Return the (x, y) coordinate for the center point of the cell that contains the specified text.  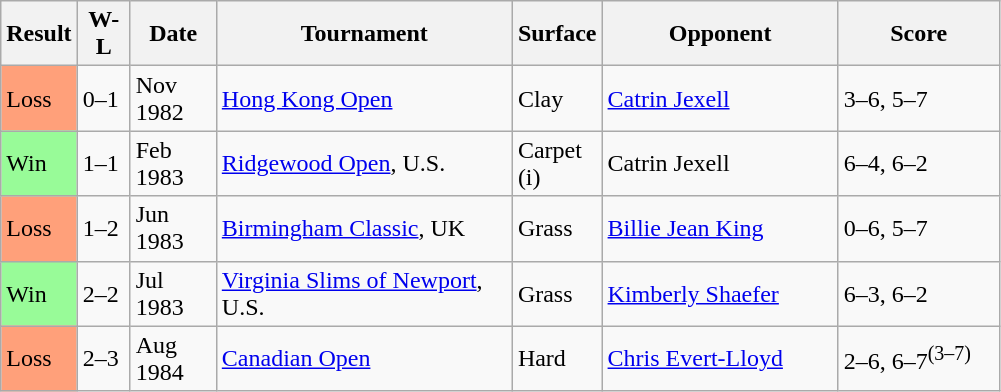
Aug 1984 (173, 358)
Tournament (364, 34)
2–3 (104, 358)
Chris Evert-Lloyd (720, 358)
Score (918, 34)
W-L (104, 34)
Hard (557, 358)
6–3, 6–2 (918, 294)
0–1 (104, 98)
1–1 (104, 164)
Opponent (720, 34)
Clay (557, 98)
Ridgewood Open, U.S. (364, 164)
0–6, 5–7 (918, 228)
2–6, 6–7(3–7) (918, 358)
Nov 1982 (173, 98)
Virginia Slims of Newport, U.S. (364, 294)
3–6, 5–7 (918, 98)
Canadian Open (364, 358)
1–2 (104, 228)
Billie Jean King (720, 228)
Result (39, 34)
2–2 (104, 294)
Birmingham Classic, UK (364, 228)
Date (173, 34)
Jun 1983 (173, 228)
Kimberly Shaefer (720, 294)
Jul 1983 (173, 294)
Hong Kong Open (364, 98)
Surface (557, 34)
Carpet (i) (557, 164)
6–4, 6–2 (918, 164)
Feb 1983 (173, 164)
